Provide the [x, y] coordinate of the cell's center where the given text is located.  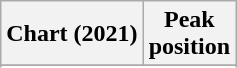
Chart (2021) [72, 34]
Peakposition [189, 34]
